Scan for the cell matching the given text and deliver its (X, Y) coordinate at center. 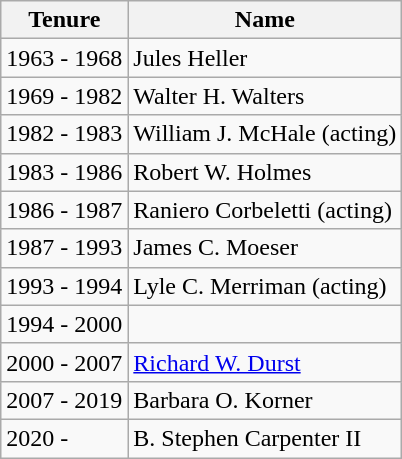
1969 - 1982 (64, 96)
1993 - 1994 (64, 286)
Walter H. Walters (265, 96)
Jules Heller (265, 58)
1963 - 1968 (64, 58)
Robert W. Holmes (265, 172)
Lyle C. Merriman (acting) (265, 286)
Tenure (64, 20)
1982 - 1983 (64, 134)
Barbara O. Korner (265, 400)
1994 - 2000 (64, 324)
2020 - (64, 438)
1987 - 1993 (64, 248)
James C. Moeser (265, 248)
William J. McHale (acting) (265, 134)
2007 - 2019 (64, 400)
1983 - 1986 (64, 172)
Name (265, 20)
B. Stephen Carpenter II (265, 438)
1986 - 1987 (64, 210)
2000 - 2007 (64, 362)
Richard W. Durst (265, 362)
Raniero Corbeletti (acting) (265, 210)
